Extract the (x, y) coordinate from the center of the cell holding the provided text.  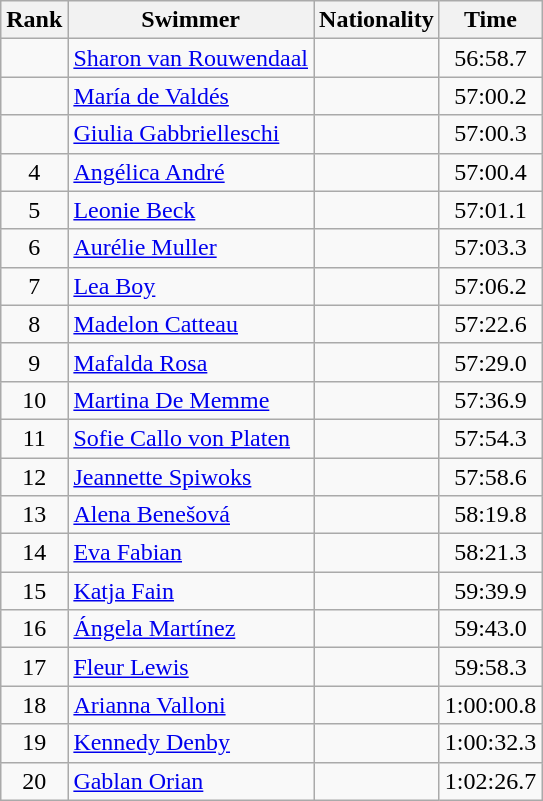
57:06.2 (490, 286)
Lea Boy (191, 286)
5 (34, 210)
10 (34, 400)
19 (34, 743)
Martina De Memme (191, 400)
Giulia Gabbrielleschi (191, 134)
Nationality (377, 20)
María de Valdés (191, 96)
Leonie Beck (191, 210)
Eva Fabian (191, 553)
8 (34, 324)
Fleur Lewis (191, 667)
57:22.6 (490, 324)
15 (34, 591)
59:58.3 (490, 667)
7 (34, 286)
Jeannette Spiwoks (191, 477)
Gablan Orian (191, 781)
4 (34, 172)
57:00.3 (490, 134)
Kennedy Denby (191, 743)
16 (34, 629)
9 (34, 362)
Rank (34, 20)
Sofie Callo von Platen (191, 438)
57:00.4 (490, 172)
Alena Benešová (191, 515)
58:21.3 (490, 553)
Time (490, 20)
57:29.0 (490, 362)
Arianna Valloni (191, 705)
11 (34, 438)
59:39.9 (490, 591)
13 (34, 515)
20 (34, 781)
56:58.7 (490, 58)
1:02:26.7 (490, 781)
Katja Fain (191, 591)
57:03.3 (490, 248)
1:00:00.8 (490, 705)
14 (34, 553)
Angélica André (191, 172)
18 (34, 705)
6 (34, 248)
57:36.9 (490, 400)
1:00:32.3 (490, 743)
Ángela Martínez (191, 629)
Swimmer (191, 20)
57:54.3 (490, 438)
Mafalda Rosa (191, 362)
Aurélie Muller (191, 248)
12 (34, 477)
58:19.8 (490, 515)
Madelon Catteau (191, 324)
57:00.2 (490, 96)
17 (34, 667)
59:43.0 (490, 629)
57:01.1 (490, 210)
57:58.6 (490, 477)
Sharon van Rouwendaal (191, 58)
